Find where the given text appears and provide that cell's center as [x, y] coordinate. 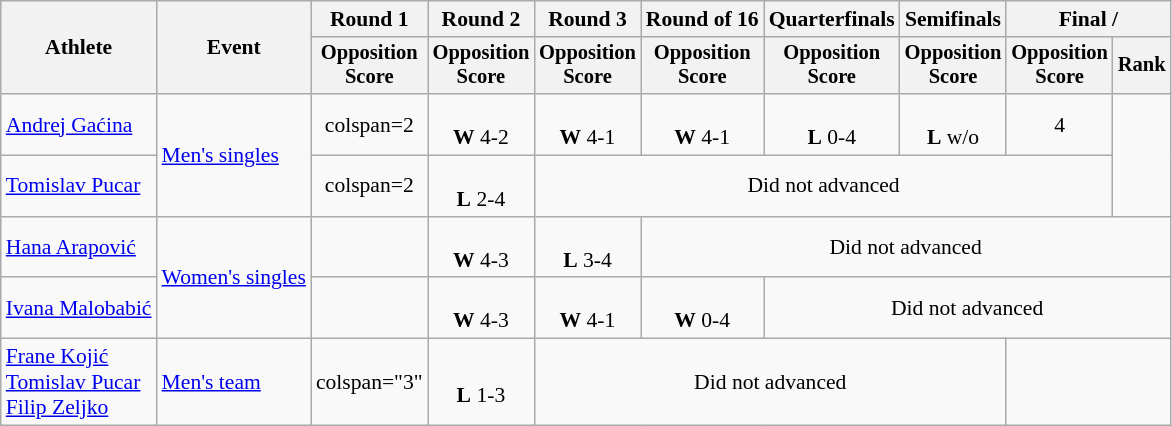
Men's singles [234, 155]
Event [234, 48]
Round 2 [482, 19]
Frane KojićTomislav PucarFilip Zeljko [79, 382]
Athlete [79, 48]
Ivana Malobabić [79, 308]
Quarterfinals [832, 19]
L 0-4 [832, 124]
Round 1 [370, 19]
colspan="3" [370, 382]
Round 3 [588, 19]
W 4-2 [482, 124]
Tomislav Pucar [79, 186]
L 2-4 [482, 186]
Andrej Gaćina [79, 124]
4 [1060, 124]
Rank [1142, 66]
Men's team [234, 382]
L 3-4 [588, 248]
L 1-3 [482, 382]
W 0-4 [702, 308]
Women's singles [234, 278]
Final / [1088, 19]
Semifinals [954, 19]
Round of 16 [702, 19]
Hana Arapović [79, 248]
L w/o [954, 124]
